Capture the cell that displays the provided text and extract its (X, Y) central coordinate. 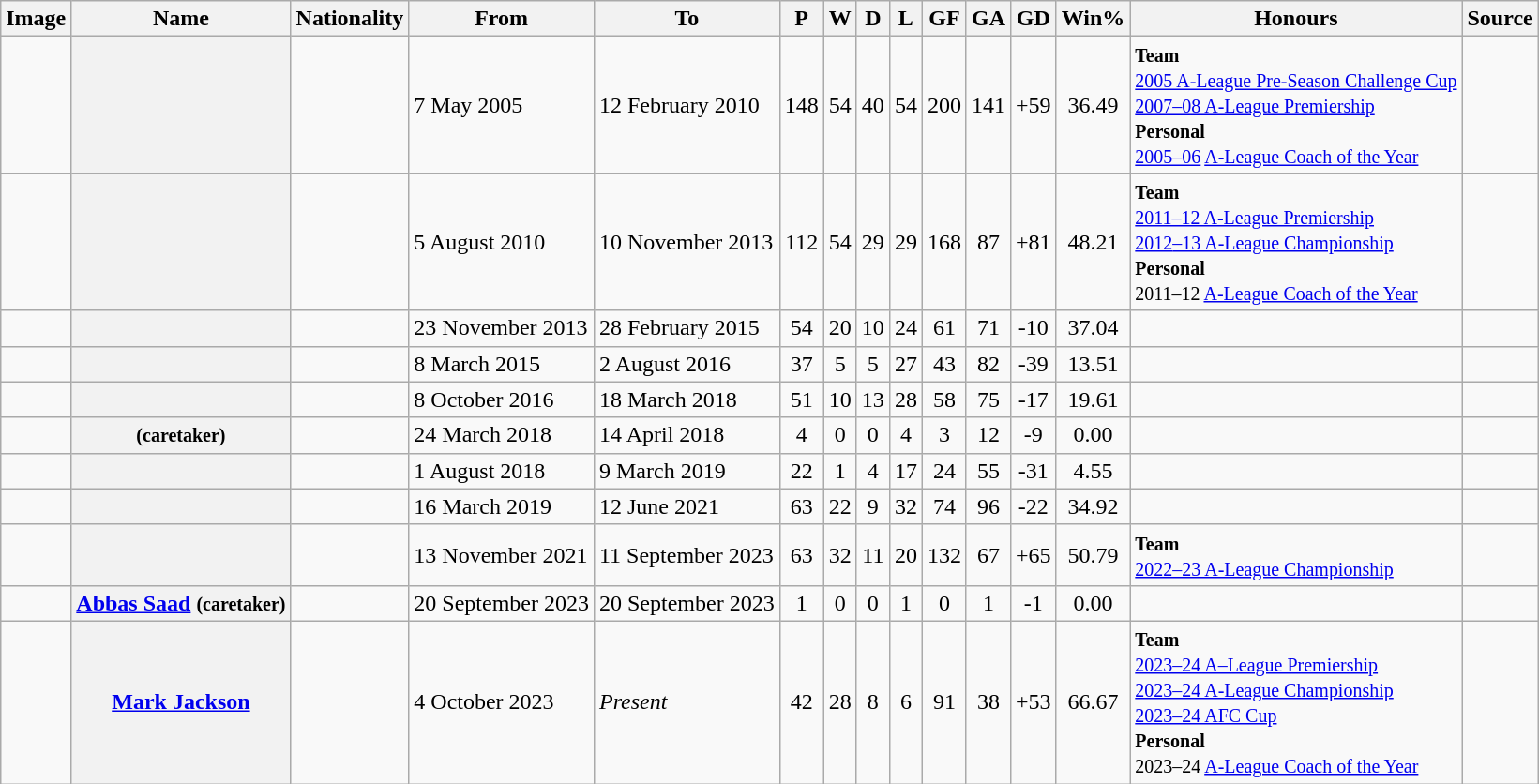
11 September 2023 (687, 555)
14 April 2018 (687, 435)
74 (943, 506)
66.67 (1094, 701)
(caretaker) (181, 435)
200 (943, 105)
55 (988, 471)
+53 (1034, 701)
-22 (1034, 506)
2 August 2016 (687, 364)
28 February 2015 (687, 328)
13 November 2021 (502, 555)
36.49 (1094, 105)
37.04 (1094, 328)
4 October 2023 (502, 701)
+81 (1034, 242)
12 February 2010 (687, 105)
GF (943, 19)
9 (872, 506)
Team2011–12 A-League Premiership2012–13 A-League ChampionshipPersonal2011–12 A-League Coach of the Year (1296, 242)
Source (1501, 19)
Team2023–24 A–League Premiership2023–24 A-League Championship2023–24 AFC CupPersonal2023–24 A-League Coach of the Year (1296, 701)
13.51 (1094, 364)
-39 (1034, 364)
24 March 2018 (502, 435)
12 June 2021 (687, 506)
71 (988, 328)
23 November 2013 (502, 328)
Nationality (350, 19)
141 (988, 105)
58 (943, 400)
7 May 2005 (502, 105)
Mark Jackson (181, 701)
50.79 (1094, 555)
P (801, 19)
11 (872, 555)
42 (801, 701)
GD (1034, 19)
13 (872, 400)
GA (988, 19)
16 March 2019 (502, 506)
Abbas Saad (caretaker) (181, 603)
27 (906, 364)
4.55 (1094, 471)
8 October 2016 (502, 400)
Name (181, 19)
40 (872, 105)
From (502, 19)
Team2005 A-League Pre-Season Challenge Cup2007–08 A-League PremiershipPersonal2005–06 A-League Coach of the Year (1296, 105)
-17 (1034, 400)
Team2022–23 A-League Championship (1296, 555)
Image (36, 19)
51 (801, 400)
61 (943, 328)
Honours (1296, 19)
82 (988, 364)
-31 (1034, 471)
9 March 2019 (687, 471)
132 (943, 555)
19.61 (1094, 400)
-9 (1034, 435)
75 (988, 400)
10 November 2013 (687, 242)
12 (988, 435)
8 (872, 701)
17 (906, 471)
43 (943, 364)
96 (988, 506)
18 March 2018 (687, 400)
D (872, 19)
W (840, 19)
1 August 2018 (502, 471)
-10 (1034, 328)
91 (943, 701)
To (687, 19)
Present (687, 701)
34.92 (1094, 506)
38 (988, 701)
168 (943, 242)
+65 (1034, 555)
87 (988, 242)
148 (801, 105)
3 (943, 435)
8 March 2015 (502, 364)
112 (801, 242)
67 (988, 555)
37 (801, 364)
-1 (1034, 603)
+59 (1034, 105)
48.21 (1094, 242)
Win% (1094, 19)
5 August 2010 (502, 242)
L (906, 19)
6 (906, 701)
